Identify which cell holds the provided text, then report its (X, Y) central coordinate. 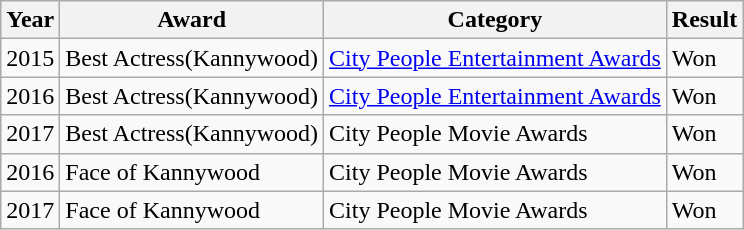
Year (30, 20)
Result (704, 20)
Category (496, 20)
2015 (30, 58)
Award (192, 20)
